Find where the given text appears and provide that cell's center as (x, y) coordinate. 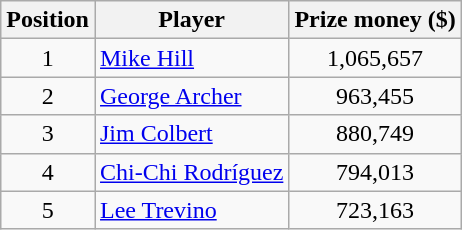
1,065,657 (375, 58)
Lee Trevino (191, 210)
Chi-Chi Rodríguez (191, 172)
George Archer (191, 96)
4 (48, 172)
Jim Colbert (191, 134)
Player (191, 20)
Position (48, 20)
5 (48, 210)
2 (48, 96)
794,013 (375, 172)
723,163 (375, 210)
Prize money ($) (375, 20)
3 (48, 134)
880,749 (375, 134)
1 (48, 58)
963,455 (375, 96)
Mike Hill (191, 58)
